Locate the cell with the specified text and output its [X, Y] center coordinate. 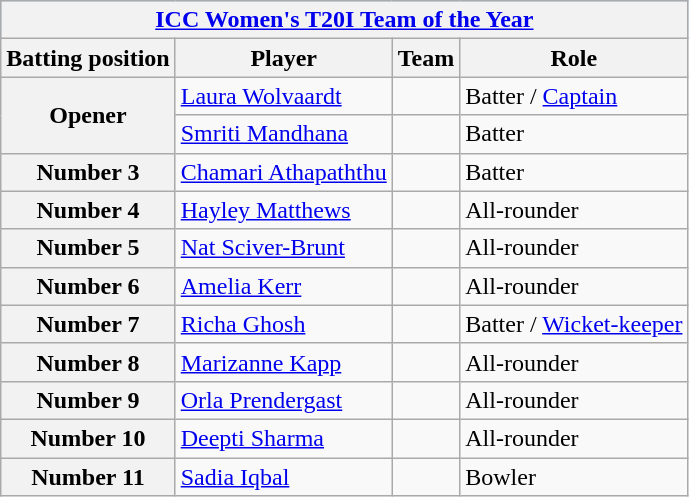
Player [284, 58]
Number 4 [88, 210]
Batter / Captain [574, 96]
Batter / Wicket-keeper [574, 324]
Number 10 [88, 438]
Number 6 [88, 286]
Nat Sciver-Brunt [284, 248]
Richa Ghosh [284, 324]
Sadia Iqbal [284, 477]
Number 3 [88, 172]
Bowler [574, 477]
Number 9 [88, 400]
Batting position [88, 58]
Opener [88, 115]
Laura Wolvaardt [284, 96]
Team [426, 58]
Role [574, 58]
Number 7 [88, 324]
Hayley Matthews [284, 210]
ICC Women's T20I Team of the Year [344, 20]
Smriti Mandhana [284, 134]
Orla Prendergast [284, 400]
Marizanne Kapp [284, 362]
Number 8 [88, 362]
Deepti Sharma [284, 438]
Chamari Athapaththu [284, 172]
Number 11 [88, 477]
Amelia Kerr [284, 286]
Number 5 [88, 248]
